Provide the [X, Y] coordinate of the cell's center where the given text is located.  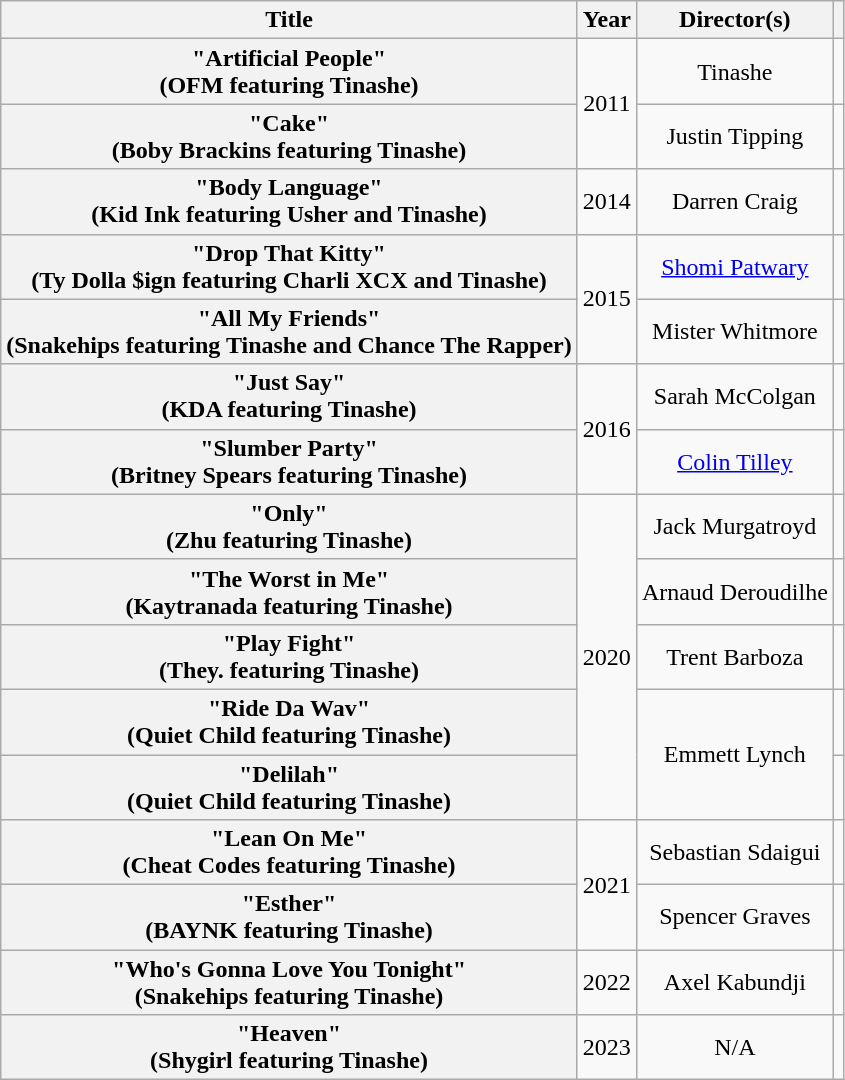
Year [606, 20]
Tinashe [734, 72]
"Body Language"(Kid Ink featuring Usher and Tinashe) [290, 202]
2016 [606, 429]
Trent Barboza [734, 656]
Director(s) [734, 20]
"Heaven"(Shygirl featuring Tinashe) [290, 1048]
2020 [606, 656]
"Who's Gonna Love You Tonight"(Snakehips featuring Tinashe) [290, 982]
Darren Craig [734, 202]
"Esther"(BAYNK featuring Tinashe) [290, 918]
"Drop That Kitty"(Ty Dolla $ign featuring Charli XCX and Tinashe) [290, 266]
"Artificial People"(OFM featuring Tinashe) [290, 72]
"All My Friends"(Snakehips featuring Tinashe and Chance The Rapper) [290, 332]
"Ride Da Wav"(Quiet Child featuring Tinashe) [290, 722]
"The Worst in Me"(Kaytranada featuring Tinashe) [290, 592]
"Delilah"(Quiet Child featuring Tinashe) [290, 786]
Sarah McColgan [734, 396]
"Only"(Zhu featuring Tinashe) [290, 526]
2023 [606, 1048]
2014 [606, 202]
2015 [606, 299]
"Slumber Party"(Britney Spears featuring Tinashe) [290, 462]
Jack Murgatroyd [734, 526]
"Lean On Me"(Cheat Codes featuring Tinashe) [290, 852]
"Just Say"(KDA featuring Tinashe) [290, 396]
Shomi Patwary [734, 266]
Spencer Graves [734, 918]
Justin Tipping [734, 136]
Colin Tilley [734, 462]
2022 [606, 982]
"Cake"(Boby Brackins featuring Tinashe) [290, 136]
Emmett Lynch [734, 754]
Sebastian Sdaigui [734, 852]
Arnaud Deroudilhe [734, 592]
N/A [734, 1048]
2021 [606, 885]
Title [290, 20]
Axel Kabundji [734, 982]
2011 [606, 104]
"Play Fight"(They. featuring Tinashe) [290, 656]
Mister Whitmore [734, 332]
